Extract the (X, Y) coordinate from the center of the cell holding the provided text.  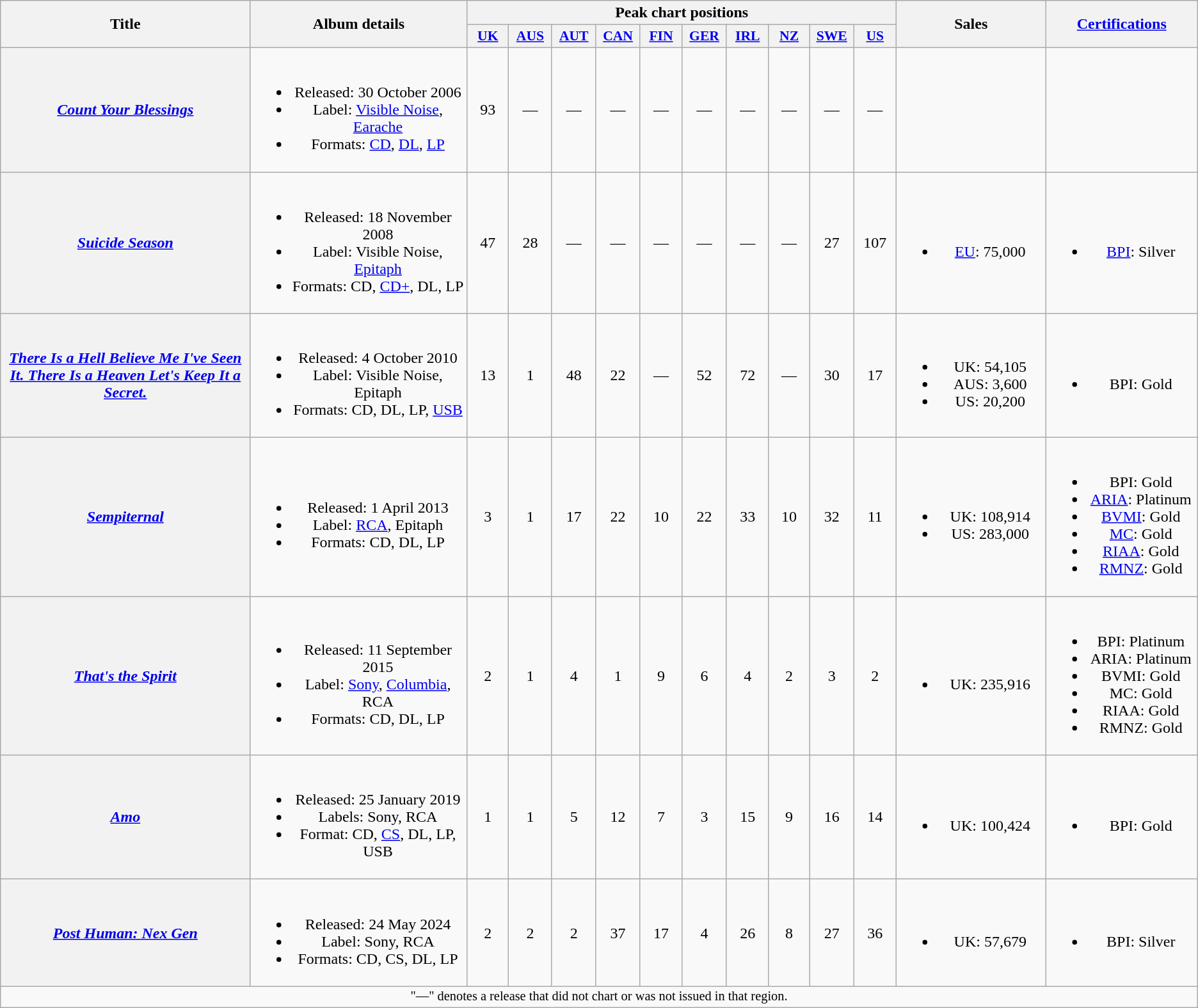
AUS (530, 36)
Title (125, 24)
5 (573, 817)
32 (832, 517)
UK (488, 36)
Released: 30 October 2006Label: Visible Noise, EaracheFormats: CD, DL, LP (358, 109)
15 (747, 817)
Peak chart positions (682, 13)
CAN (618, 36)
52 (704, 376)
GER (704, 36)
UK: 100,424 (971, 817)
IRL (747, 36)
NZ (789, 36)
11 (875, 517)
BPI: GoldARIA: PlatinumBVMI: GoldMC: GoldRIAA: GoldRMNZ: Gold (1121, 517)
Released: 11 September 2015Label: Sony, Columbia, RCAFormats: CD, DL, LP (358, 676)
7 (661, 817)
US (875, 36)
Certifications (1121, 24)
UK: 57,679 (971, 933)
Post Human: Nex Gen (125, 933)
That's the Spirit (125, 676)
8 (789, 933)
There Is a Hell Believe Me I've Seen It. There Is a Heaven Let's Keep It a Secret. (125, 376)
UK: 54,105AUS: 3,600US: 20,200 (971, 376)
Amo (125, 817)
FIN (661, 36)
16 (832, 817)
UK: 108,914US: 283,000 (971, 517)
26 (747, 933)
Released: 4 October 2010Label: Visible Noise, EpitaphFormats: CD, DL, LP, USB (358, 376)
SWE (832, 36)
93 (488, 109)
BPI: PlatinumARIA: PlatinumBVMI: GoldMC: GoldRIAA: GoldRMNZ: Gold (1121, 676)
AUT (573, 36)
30 (832, 376)
14 (875, 817)
28 (530, 242)
33 (747, 517)
107 (875, 242)
Released: 25 January 2019Labels: Sony, RCAFormat: CD, CS, DL, LP, USB (358, 817)
Released: 18 November 2008Label: Visible Noise, EpitaphFormats: CD, CD+, DL, LP (358, 242)
Sempiternal (125, 517)
"—" denotes a release that did not chart or was not issued in that region. (599, 997)
EU: 75,000 (971, 242)
47 (488, 242)
36 (875, 933)
13 (488, 376)
Sales (971, 24)
12 (618, 817)
48 (573, 376)
Released: 24 May 2024Label: Sony, RCAFormats: CD, CS, DL, LP (358, 933)
Count Your Blessings (125, 109)
UK: 235,916 (971, 676)
37 (618, 933)
6 (704, 676)
Released: 1 April 2013Label: RCA, EpitaphFormats: CD, DL, LP (358, 517)
Album details (358, 24)
72 (747, 376)
Suicide Season (125, 242)
